Provide the [X, Y] coordinate of the cell's center where the given text is located.  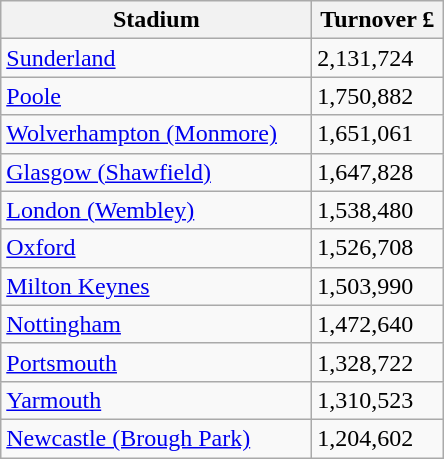
1,651,061 [378, 134]
Milton Keynes [156, 286]
1,526,708 [378, 248]
1,750,882 [378, 96]
Nottingham [156, 324]
Newcastle (Brough Park) [156, 438]
Portsmouth [156, 362]
London (Wembley) [156, 210]
1,503,990 [378, 286]
Stadium [156, 20]
Sunderland [156, 58]
Turnover £ [378, 20]
1,310,523 [378, 400]
Oxford [156, 248]
1,328,722 [378, 362]
1,538,480 [378, 210]
1,472,640 [378, 324]
Wolverhampton (Monmore) [156, 134]
2,131,724 [378, 58]
1,647,828 [378, 172]
Yarmouth [156, 400]
Poole [156, 96]
Glasgow (Shawfield) [156, 172]
1,204,602 [378, 438]
